Search for the cell housing the specified text and yield its [X, Y] center coordinate. 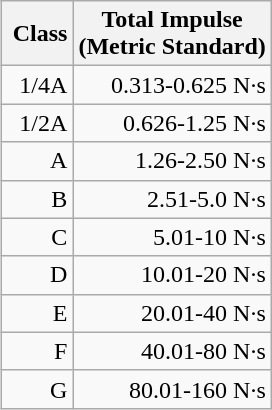
2.51-5.0 N·s [172, 199]
0.313-0.625 N·s [172, 85]
1/2A [37, 123]
80.01-160 N·s [172, 389]
Total Impulse (Metric Standard) [172, 34]
1/4A [37, 85]
20.01-40 N·s [172, 313]
40.01-80 N·s [172, 351]
0.626-1.25 N·s [172, 123]
10.01-20 N·s [172, 275]
F [37, 351]
Class [37, 34]
5.01-10 N·s [172, 237]
B [37, 199]
G [37, 389]
1.26-2.50 N·s [172, 161]
E [37, 313]
C [37, 237]
A [37, 161]
D [37, 275]
